Output the [x, y] coordinate of the center of the cell containing the given text.  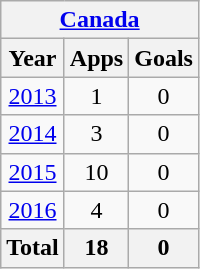
Goals [164, 58]
Canada [100, 20]
10 [96, 172]
2014 [33, 134]
Apps [96, 58]
3 [96, 134]
2016 [33, 210]
1 [96, 96]
Total [33, 248]
Year [33, 58]
4 [96, 210]
2015 [33, 172]
18 [96, 248]
2013 [33, 96]
